Capture the cell that displays the provided text and extract its (x, y) central coordinate. 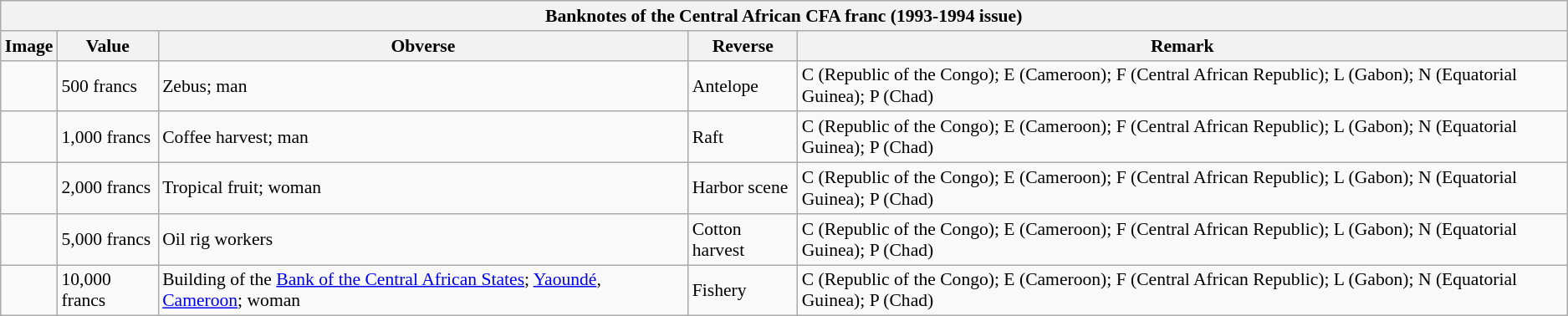
Cotton harvest (743, 239)
Harbor scene (743, 189)
Raft (743, 137)
500 francs (107, 85)
10,000 francs (107, 291)
Coffee harvest; man (423, 137)
Oil rig workers (423, 239)
Building of the Bank of the Central African States; Yaoundé, Cameroon; woman (423, 291)
Remark (1182, 46)
2,000 francs (107, 189)
5,000 francs (107, 239)
Banknotes of the Central African CFA franc (1993-1994 issue) (784, 16)
Tropical fruit; woman (423, 189)
Reverse (743, 46)
Image (29, 46)
1,000 francs (107, 137)
Zebus; man (423, 85)
Obverse (423, 46)
Value (107, 46)
Antelope (743, 85)
Fishery (743, 291)
